Pinpoint the cell where the given text exists, returning its (x, y) midpoint coordinate. 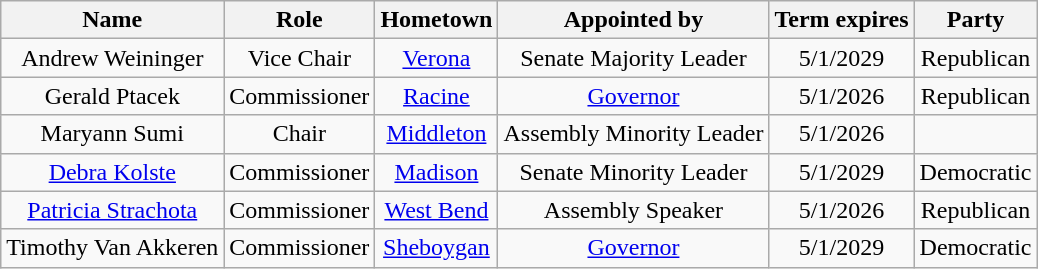
Madison (436, 172)
Racine (436, 96)
Middleton (436, 134)
Vice Chair (300, 58)
Timothy Van Akkeren (112, 248)
Senate Majority Leader (634, 58)
Chair (300, 134)
West Bend (436, 210)
Assembly Speaker (634, 210)
Assembly Minority Leader (634, 134)
Name (112, 20)
Party (976, 20)
Role (300, 20)
Andrew Weininger (112, 58)
Verona (436, 58)
Senate Minority Leader (634, 172)
Term expires (842, 20)
Debra Kolste (112, 172)
Appointed by (634, 20)
Patricia Strachota (112, 210)
Maryann Sumi (112, 134)
Hometown (436, 20)
Sheboygan (436, 248)
Gerald Ptacek (112, 96)
